For the text-containing cell, return its midpoint in [x, y] coordinate format. 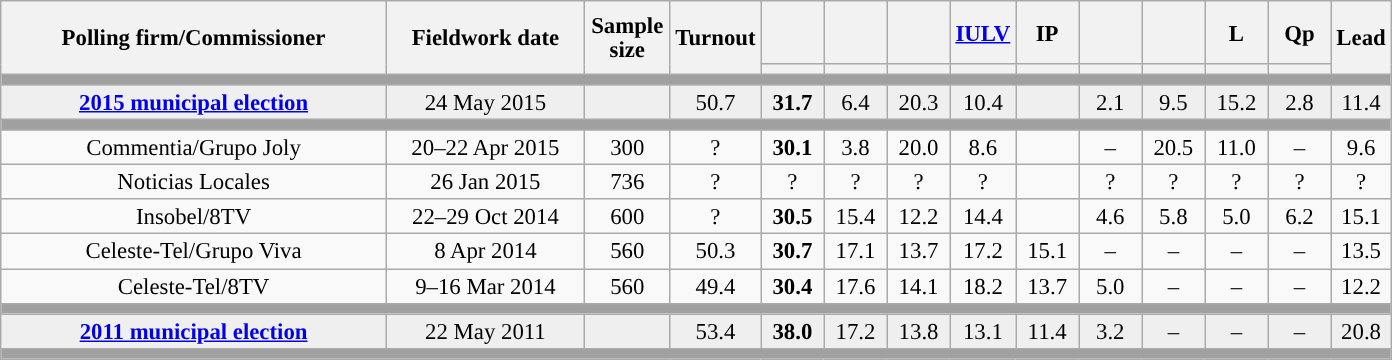
22 May 2011 [485, 332]
9.6 [1361, 148]
11.0 [1236, 148]
17.6 [856, 286]
4.6 [1110, 218]
IP [1048, 32]
Fieldwork date [485, 38]
2.1 [1110, 102]
20.5 [1174, 148]
Commentia/Grupo Joly [194, 148]
30.4 [792, 286]
6.4 [856, 102]
L [1236, 32]
20.8 [1361, 332]
20.0 [918, 148]
Sample size [627, 38]
Noticias Locales [194, 182]
5.8 [1174, 218]
8.6 [982, 148]
30.7 [792, 252]
17.1 [856, 252]
50.3 [716, 252]
Qp [1300, 32]
30.5 [792, 218]
736 [627, 182]
15.2 [1236, 102]
6.2 [1300, 218]
3.8 [856, 148]
24 May 2015 [485, 102]
Celeste-Tel/Grupo Viva [194, 252]
600 [627, 218]
53.4 [716, 332]
13.8 [918, 332]
50.7 [716, 102]
49.4 [716, 286]
2.8 [1300, 102]
9–16 Mar 2014 [485, 286]
Turnout [716, 38]
15.4 [856, 218]
9.5 [1174, 102]
14.4 [982, 218]
2015 municipal election [194, 102]
10.4 [982, 102]
Insobel/8TV [194, 218]
38.0 [792, 332]
14.1 [918, 286]
8 Apr 2014 [485, 252]
Celeste-Tel/8TV [194, 286]
30.1 [792, 148]
Lead [1361, 38]
20.3 [918, 102]
13.5 [1361, 252]
31.7 [792, 102]
22–29 Oct 2014 [485, 218]
3.2 [1110, 332]
20–22 Apr 2015 [485, 148]
26 Jan 2015 [485, 182]
18.2 [982, 286]
IULV [982, 32]
13.1 [982, 332]
300 [627, 148]
2011 municipal election [194, 332]
Polling firm/Commissioner [194, 38]
